For the text-containing cell, return its midpoint in (X, Y) coordinate format. 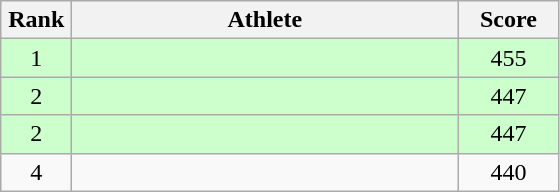
Score (508, 20)
440 (508, 172)
Athlete (265, 20)
4 (36, 172)
1 (36, 58)
Rank (36, 20)
455 (508, 58)
